Identify which cell holds the provided text, then report its (x, y) central coordinate. 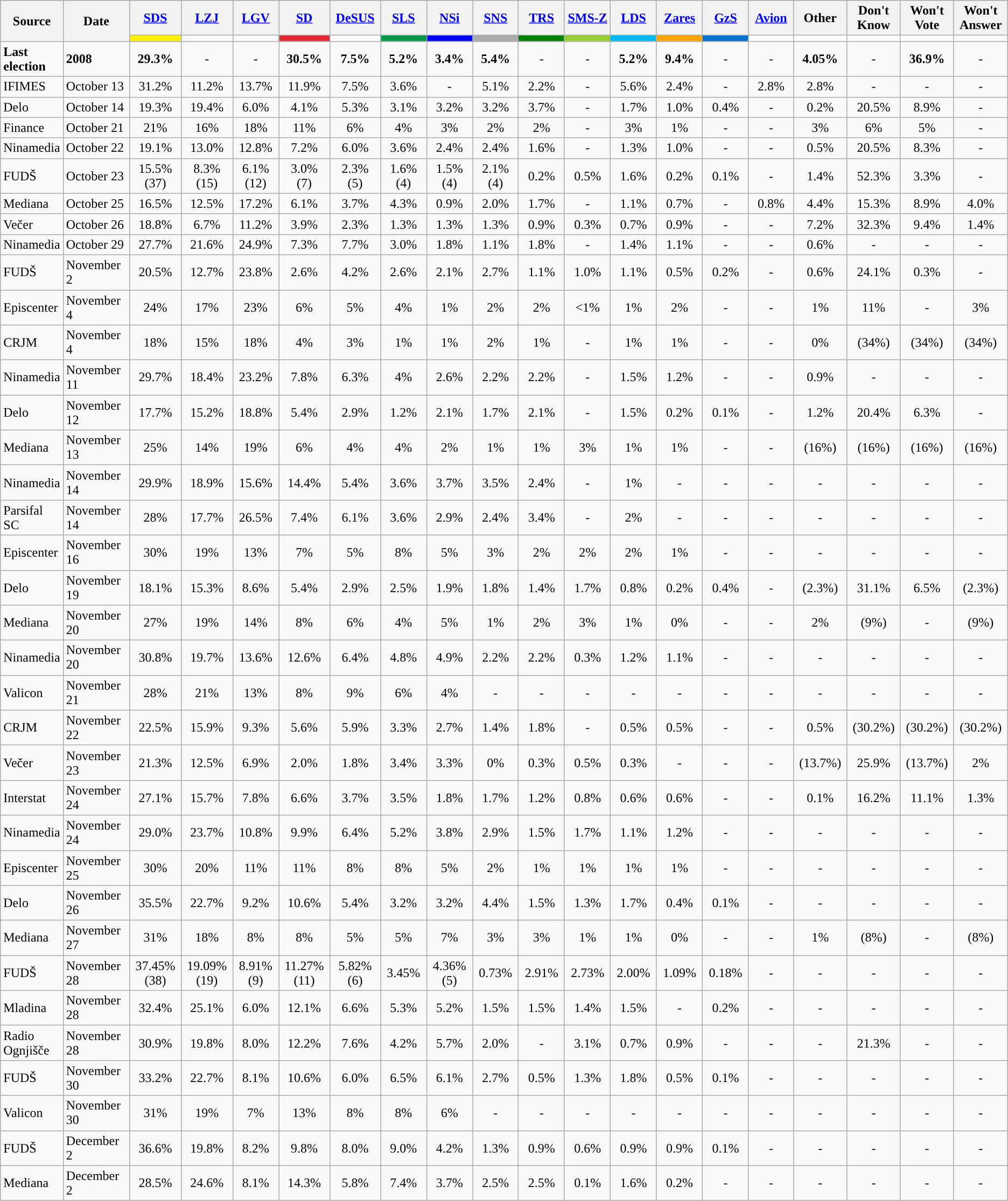
25.1% (207, 1008)
11.27% (11) (305, 973)
Source (32, 21)
24.1% (873, 272)
SNS (495, 18)
20% (207, 868)
23.8% (255, 272)
16.2% (873, 798)
9.9% (305, 832)
2.3% (355, 224)
9.0% (404, 1148)
Other (821, 18)
<1% (587, 307)
SLS (404, 18)
2.73% (587, 973)
November 13 (96, 448)
9% (355, 692)
NSi (449, 18)
27.1% (156, 798)
LDS (633, 18)
3.0% (404, 244)
26.5% (255, 518)
12.6% (305, 658)
1.6% (4) (404, 175)
SD (305, 18)
27.7% (156, 244)
23.7% (207, 832)
November 19 (96, 588)
23% (255, 307)
8.3% (15) (207, 175)
36.9% (927, 59)
Don't Know (873, 18)
15.6% (255, 482)
DeSUS (355, 18)
October 29 (96, 244)
12.1% (305, 1008)
4.9% (449, 658)
5.8% (355, 1183)
13.7% (255, 87)
14.3% (305, 1183)
November 11 (96, 378)
25.9% (873, 762)
21.6% (207, 244)
14.4% (305, 482)
5.7% (449, 1043)
12.8% (255, 148)
November 27 (96, 938)
4.05% (821, 59)
35.5% (156, 903)
5.82% (6) (355, 973)
October 26 (96, 224)
Mladina (32, 1008)
31.2% (156, 87)
15.5% (37) (156, 175)
27% (156, 622)
33.2% (156, 1078)
2.1% (4) (495, 175)
Zares (680, 18)
15.2% (207, 412)
18.9% (207, 482)
IFIMES (32, 87)
October 22 (96, 148)
5.1% (495, 87)
1.9% (449, 588)
9.8% (305, 1148)
LGV (255, 18)
0.18% (726, 973)
3.8% (449, 832)
13.6% (255, 658)
1.5% (4) (449, 175)
19.4% (207, 107)
24.9% (255, 244)
19.3% (156, 107)
32.4% (156, 1008)
Finance (32, 128)
October 25 (96, 203)
October 21 (96, 128)
11.9% (305, 87)
2.91% (542, 973)
12.2% (305, 1043)
8.3% (927, 148)
Interstat (32, 798)
10.8% (255, 832)
Radio Ognjišče (32, 1043)
22.5% (156, 728)
November 25 (96, 868)
4.3% (404, 203)
GzS (726, 18)
19.1% (156, 148)
25% (156, 448)
29.0% (156, 832)
November 21 (96, 692)
6.7% (207, 224)
16.5% (156, 203)
Parsifal SC (32, 518)
19.7% (207, 658)
Date (96, 21)
15.9% (207, 728)
9.3% (255, 728)
30.5% (305, 59)
32.3% (873, 224)
7.3% (305, 244)
SMS-Z (587, 18)
6.1% (12) (255, 175)
3.45% (404, 973)
8.6% (255, 588)
7.6% (355, 1043)
11.1% (927, 798)
October 13 (96, 87)
24.6% (207, 1183)
17% (207, 307)
November 2 (96, 272)
SDS (156, 18)
2.00% (633, 973)
1.09% (680, 973)
9.2% (255, 903)
November 23 (96, 762)
4.0% (981, 203)
16% (207, 128)
24% (156, 307)
36.6% (156, 1148)
October 23 (96, 175)
18.1% (156, 588)
8.91% (9) (255, 973)
November 22 (96, 728)
October 14 (96, 107)
5.9% (355, 728)
13.0% (207, 148)
3.0% (7) (305, 175)
23.2% (255, 378)
Won't Answer (981, 18)
29.3% (156, 59)
November 12 (96, 412)
19.09% (19) (207, 973)
2008 (96, 59)
17.2% (255, 203)
4.36% (5) (449, 973)
3.9% (305, 224)
4.1% (305, 107)
Avion (771, 18)
7.7% (355, 244)
8.2% (255, 1148)
6.9% (255, 762)
TRS (542, 18)
20.4% (873, 412)
30.9% (156, 1043)
30.8% (156, 658)
52.3% (873, 175)
15% (207, 342)
29.9% (156, 482)
12.7% (207, 272)
Last election (32, 59)
37.45% (38) (156, 973)
LZJ (207, 18)
November 26 (96, 903)
November 16 (96, 552)
18.4% (207, 378)
2.3% (5) (355, 175)
29.7% (156, 378)
4.8% (404, 658)
0.73% (495, 973)
31.1% (873, 588)
28.5% (156, 1183)
15.7% (207, 798)
Won't Vote (927, 18)
